Find where the given text appears and provide that cell's center as (x, y) coordinate. 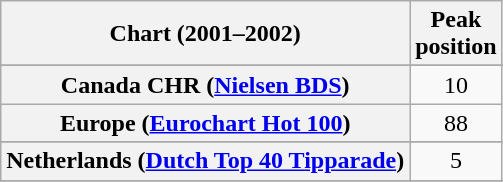
5 (456, 161)
Europe (Eurochart Hot 100) (206, 123)
Canada CHR (Nielsen BDS) (206, 85)
Netherlands (Dutch Top 40 Tipparade) (206, 161)
Peakposition (456, 34)
Chart (2001–2002) (206, 34)
88 (456, 123)
10 (456, 85)
